Output the (X, Y) coordinate of the center of the cell containing the given text.  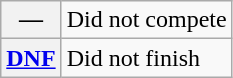
Did not finish (146, 58)
— (31, 20)
DNF (31, 58)
Did not compete (146, 20)
